Capture the cell that displays the provided text and extract its [X, Y] central coordinate. 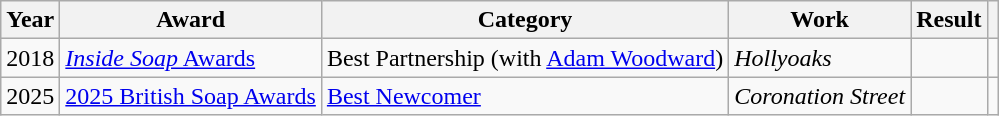
Hollyoaks [820, 58]
Best Partnership (with Adam Woodward) [524, 58]
2018 [30, 58]
Award [191, 20]
Result [949, 20]
Year [30, 20]
Best Newcomer [524, 96]
2025 [30, 96]
2025 British Soap Awards [191, 96]
Inside Soap Awards [191, 58]
Category [524, 20]
Work [820, 20]
Coronation Street [820, 96]
